For the text-containing cell, return its midpoint in (X, Y) coordinate format. 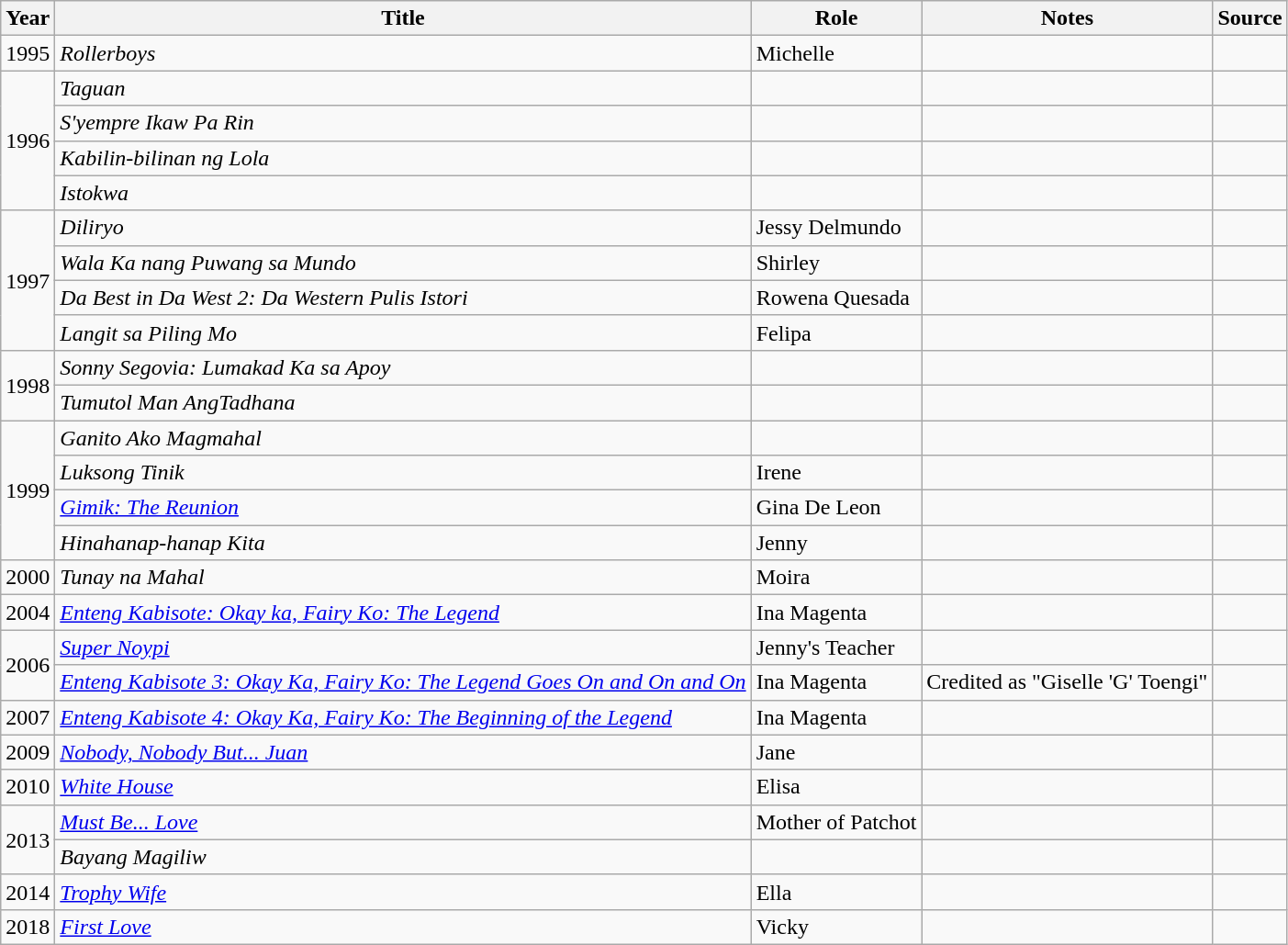
Gina De Leon (836, 508)
Irene (836, 473)
1995 (28, 53)
1997 (28, 280)
Notes (1067, 18)
2006 (28, 665)
Tumutol Man AngTadhana (403, 402)
Wala Ka nang Puwang sa Mundo (403, 263)
Da Best in Da West 2: Da Western Pulis Istori (403, 298)
Istokwa (403, 193)
Credited as "Giselle 'G' Toengi" (1067, 682)
Kabilin-bilinan ng Lola (403, 158)
Vicky (836, 927)
S'yempre Ikaw Pa Rin (403, 123)
1996 (28, 141)
Trophy Wife (403, 892)
2018 (28, 927)
2013 (28, 839)
Elisa (836, 787)
Luksong Tinik (403, 473)
1999 (28, 490)
Sonny Segovia: Lumakad Ka sa Apoy (403, 367)
White House (403, 787)
2010 (28, 787)
Enteng Kabisote 3: Okay Ka, Fairy Ko: The Legend Goes On and On and On (403, 682)
2000 (28, 578)
Mother of Patchot (836, 822)
Rollerboys (403, 53)
2004 (28, 613)
Enteng Kabisote 4: Okay Ka, Fairy Ko: The Beginning of the Legend (403, 717)
Ganito Ako Magmahal (403, 438)
Enteng Kabisote: Okay ka, Fairy Ko: The Legend (403, 613)
Michelle (836, 53)
Shirley (836, 263)
2007 (28, 717)
Jane (836, 752)
Tunay na Mahal (403, 578)
Year (28, 18)
1998 (28, 385)
Nobody, Nobody But... Juan (403, 752)
Role (836, 18)
Jenny's Teacher (836, 647)
Ella (836, 892)
Rowena Quesada (836, 298)
Bayang Magiliw (403, 857)
Langit sa Piling Mo (403, 332)
Diliryo (403, 228)
Gimik: The Reunion (403, 508)
Source (1250, 18)
Jenny (836, 543)
Felipa (836, 332)
Taguan (403, 88)
First Love (403, 927)
Title (403, 18)
Jessy Delmundo (836, 228)
Super Noypi (403, 647)
Must Be... Love (403, 822)
Moira (836, 578)
2014 (28, 892)
Hinahanap-hanap Kita (403, 543)
2009 (28, 752)
